Output the [x, y] coordinate of the center of the cell containing the given text.  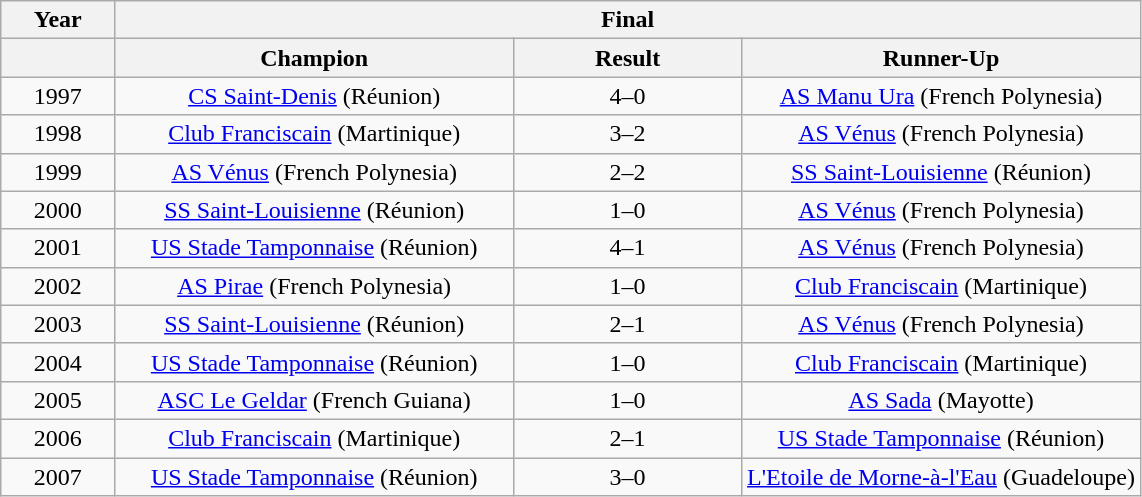
3–2 [628, 134]
2002 [58, 286]
L'Etoile de Morne-à-l'Eau (Guadeloupe) [942, 477]
Result [628, 58]
1999 [58, 172]
ASC Le Geldar (French Guiana) [314, 400]
AS Pirae (French Polynesia) [314, 286]
AS Manu Ura (French Polynesia) [942, 96]
2001 [58, 248]
2–2 [628, 172]
2004 [58, 362]
2003 [58, 324]
AS Sada (Mayotte) [942, 400]
Year [58, 20]
2000 [58, 210]
Champion [314, 58]
2007 [58, 477]
3–0 [628, 477]
Final [628, 20]
2006 [58, 438]
Runner-Up [942, 58]
1998 [58, 134]
1997 [58, 96]
2005 [58, 400]
4–0 [628, 96]
4–1 [628, 248]
CS Saint-Denis (Réunion) [314, 96]
